Determine the [X, Y] coordinate at the center of the cell enclosing the given text.  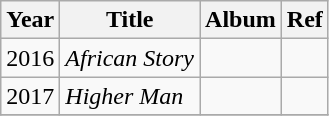
2016 [30, 58]
Album [241, 20]
Higher Man [130, 96]
2017 [30, 96]
Title [130, 20]
African Story [130, 58]
Ref [304, 20]
Year [30, 20]
